Return (x, y) of the center of cell containing provided text 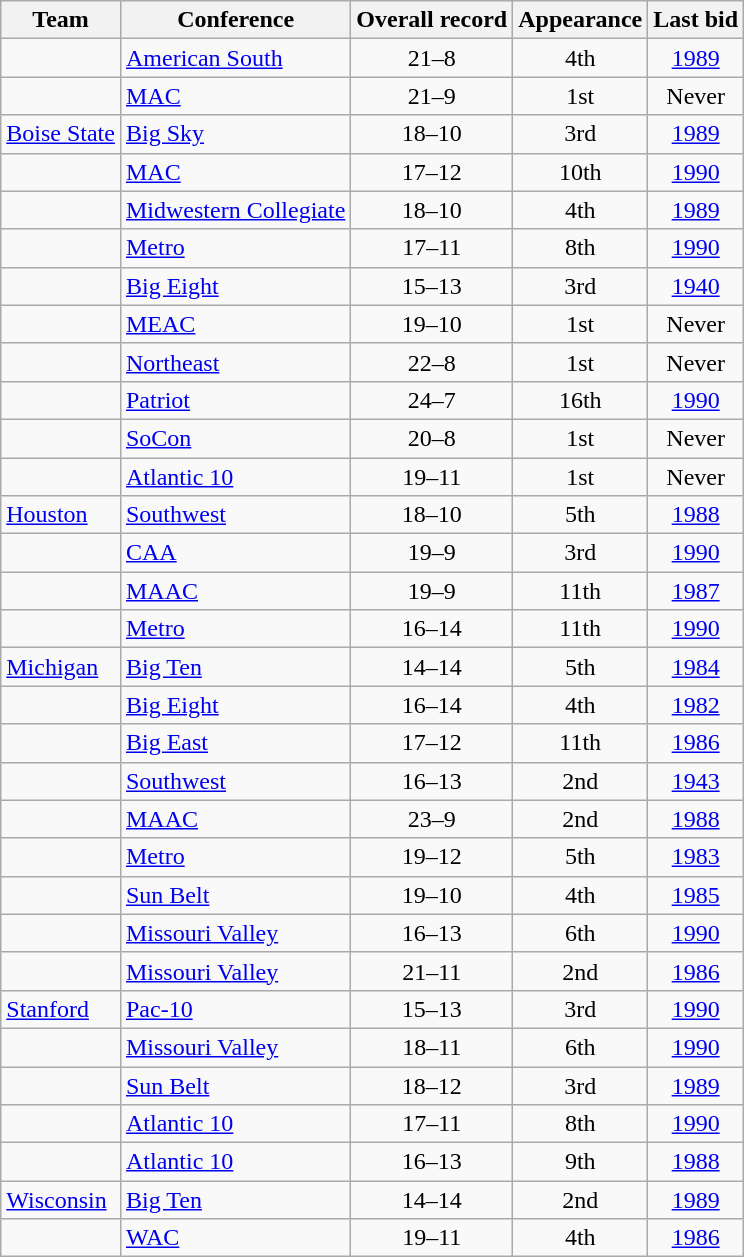
1982 (696, 705)
SoCon (235, 438)
24–7 (432, 400)
Patriot (235, 400)
Northeast (235, 362)
Michigan (61, 667)
21–8 (432, 58)
CAA (235, 553)
10th (580, 172)
1984 (696, 667)
22–8 (432, 362)
1985 (696, 895)
Houston (61, 515)
1983 (696, 857)
Boise State (61, 134)
American South (235, 58)
MEAC (235, 324)
9th (580, 1162)
20–8 (432, 438)
19–12 (432, 857)
Last bid (696, 20)
18–11 (432, 1047)
16th (580, 400)
21–11 (432, 971)
Overall record (432, 20)
Pac-10 (235, 1009)
Appearance (580, 20)
Team (61, 20)
18–12 (432, 1085)
1987 (696, 591)
21–9 (432, 96)
WAC (235, 1238)
1943 (696, 781)
Stanford (61, 1009)
23–9 (432, 819)
Wisconsin (61, 1200)
Conference (235, 20)
Big East (235, 743)
Midwestern Collegiate (235, 210)
1940 (696, 286)
Big Sky (235, 134)
